Detect which cell encompasses the target text, then output its (x, y) center coordinate. 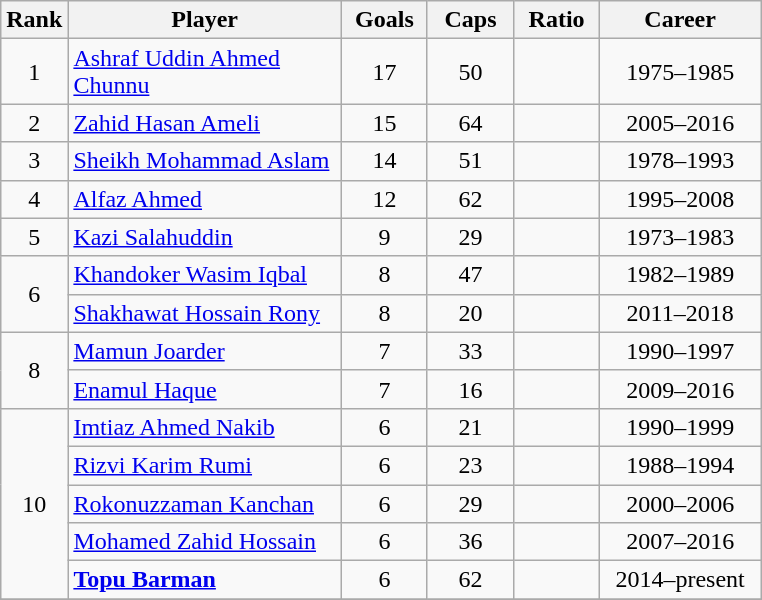
2011–2018 (680, 313)
Enamul Haque (205, 389)
64 (470, 123)
Imtiaz Ahmed Nakib (205, 427)
4 (34, 199)
1975–1985 (680, 72)
Player (205, 20)
Sheikh Mohammad Aslam (205, 161)
1973–1983 (680, 237)
15 (384, 123)
Caps (470, 20)
2007–2016 (680, 542)
23 (470, 465)
50 (470, 72)
2000–2006 (680, 503)
1982–1989 (680, 275)
Topu Barman (205, 580)
1978–1993 (680, 161)
Rokonuzzaman Kanchan (205, 503)
Rank (34, 20)
17 (384, 72)
3 (34, 161)
9 (384, 237)
Alfaz Ahmed (205, 199)
2014–present (680, 580)
21 (470, 427)
Kazi Salahuddin (205, 237)
5 (34, 237)
Mamun Joarder (205, 351)
Shakhawat Hossain Rony (205, 313)
Ratio (557, 20)
36 (470, 542)
2 (34, 123)
20 (470, 313)
10 (34, 503)
1990–1997 (680, 351)
47 (470, 275)
Ashraf Uddin Ahmed Chunnu (205, 72)
1990–1999 (680, 427)
16 (470, 389)
Rizvi Karim Rumi (205, 465)
12 (384, 199)
1995–2008 (680, 199)
2009–2016 (680, 389)
33 (470, 351)
14 (384, 161)
1988–1994 (680, 465)
2005–2016 (680, 123)
51 (470, 161)
1 (34, 72)
Khandoker Wasim Iqbal (205, 275)
Career (680, 20)
Mohamed Zahid Hossain (205, 542)
Goals (384, 20)
Zahid Hasan Ameli (205, 123)
